Determine the [x, y] coordinate at the center of the cell enclosing the given text.  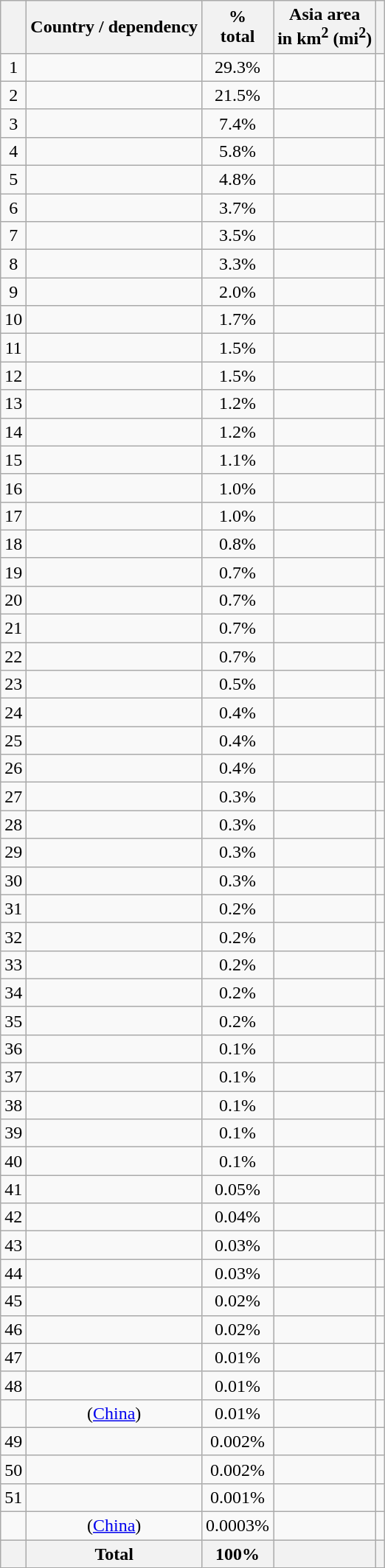
21 [13, 629]
16 [13, 488]
40 [13, 1161]
18 [13, 544]
1 [13, 67]
32 [13, 937]
9 [13, 292]
37 [13, 1077]
25 [13, 741]
3 [13, 123]
42 [13, 1217]
38 [13, 1105]
8 [13, 264]
19 [13, 572]
6 [13, 208]
31 [13, 909]
Country / dependency [114, 27]
39 [13, 1133]
0.05% [237, 1189]
0.5% [237, 685]
50 [13, 1469]
Total [114, 1554]
4.8% [237, 180]
49 [13, 1441]
12 [13, 376]
5 [13, 180]
35 [13, 1021]
7 [13, 236]
0.001% [237, 1497]
51 [13, 1497]
36 [13, 1049]
23 [13, 685]
3.7% [237, 208]
4 [13, 151]
7.4% [237, 123]
41 [13, 1189]
21.5% [237, 95]
48 [13, 1385]
%total [237, 27]
20 [13, 600]
2 [13, 95]
1.1% [237, 460]
2.0% [237, 292]
43 [13, 1245]
47 [13, 1357]
3.3% [237, 264]
22 [13, 657]
30 [13, 881]
11 [13, 348]
26 [13, 769]
44 [13, 1273]
0.0003% [237, 1526]
27 [13, 797]
14 [13, 432]
33 [13, 965]
100% [237, 1554]
13 [13, 404]
0.04% [237, 1217]
0.8% [237, 544]
24 [13, 713]
15 [13, 460]
45 [13, 1301]
28 [13, 825]
1.7% [237, 320]
5.8% [237, 151]
34 [13, 993]
Asia areain km2 (mi2) [325, 27]
10 [13, 320]
17 [13, 516]
3.5% [237, 236]
29.3% [237, 67]
46 [13, 1329]
29 [13, 853]
